Capture the cell that displays the provided text and extract its [X, Y] central coordinate. 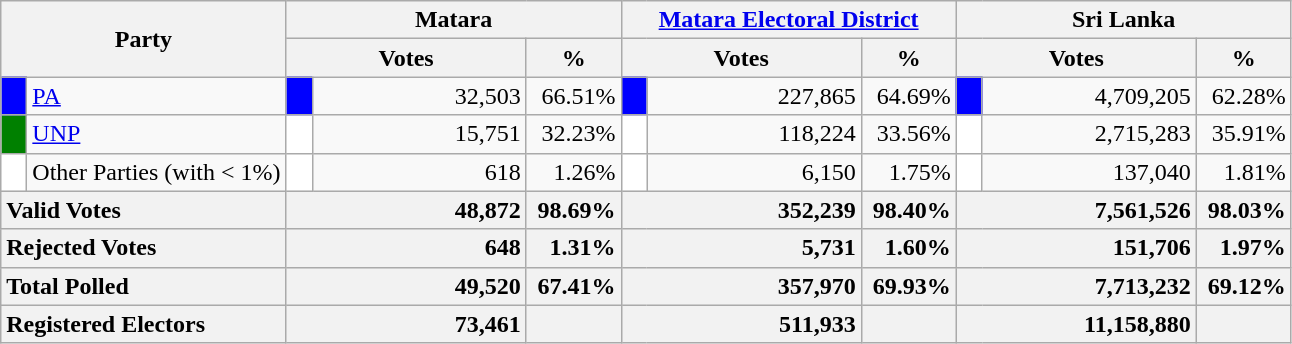
648 [406, 248]
227,865 [754, 96]
Valid Votes [144, 210]
Total Polled [144, 286]
2,715,283 [1089, 134]
69.93% [908, 286]
1.31% [574, 248]
73,461 [406, 324]
15,751 [419, 134]
98.69% [574, 210]
PA [156, 96]
33.56% [908, 134]
98.03% [1244, 210]
64.69% [908, 96]
618 [419, 172]
1.26% [574, 172]
1.75% [908, 172]
137,040 [1089, 172]
511,933 [741, 324]
Matara [454, 20]
7,713,232 [1076, 286]
32,503 [419, 96]
7,561,526 [1076, 210]
Sri Lanka [1124, 20]
48,872 [406, 210]
Party [144, 39]
151,706 [1076, 248]
1.81% [1244, 172]
357,970 [741, 286]
49,520 [406, 286]
1.60% [908, 248]
Other Parties (with < 1%) [156, 172]
69.12% [1244, 286]
1.97% [1244, 248]
352,239 [741, 210]
Registered Electors [144, 324]
67.41% [574, 286]
11,158,880 [1076, 324]
118,224 [754, 134]
32.23% [574, 134]
Rejected Votes [144, 248]
UNP [156, 134]
62.28% [1244, 96]
98.40% [908, 210]
4,709,205 [1089, 96]
6,150 [754, 172]
5,731 [741, 248]
66.51% [574, 96]
35.91% [1244, 134]
Matara Electoral District [788, 20]
